Locate the cell with the specified text and output its [x, y] center coordinate. 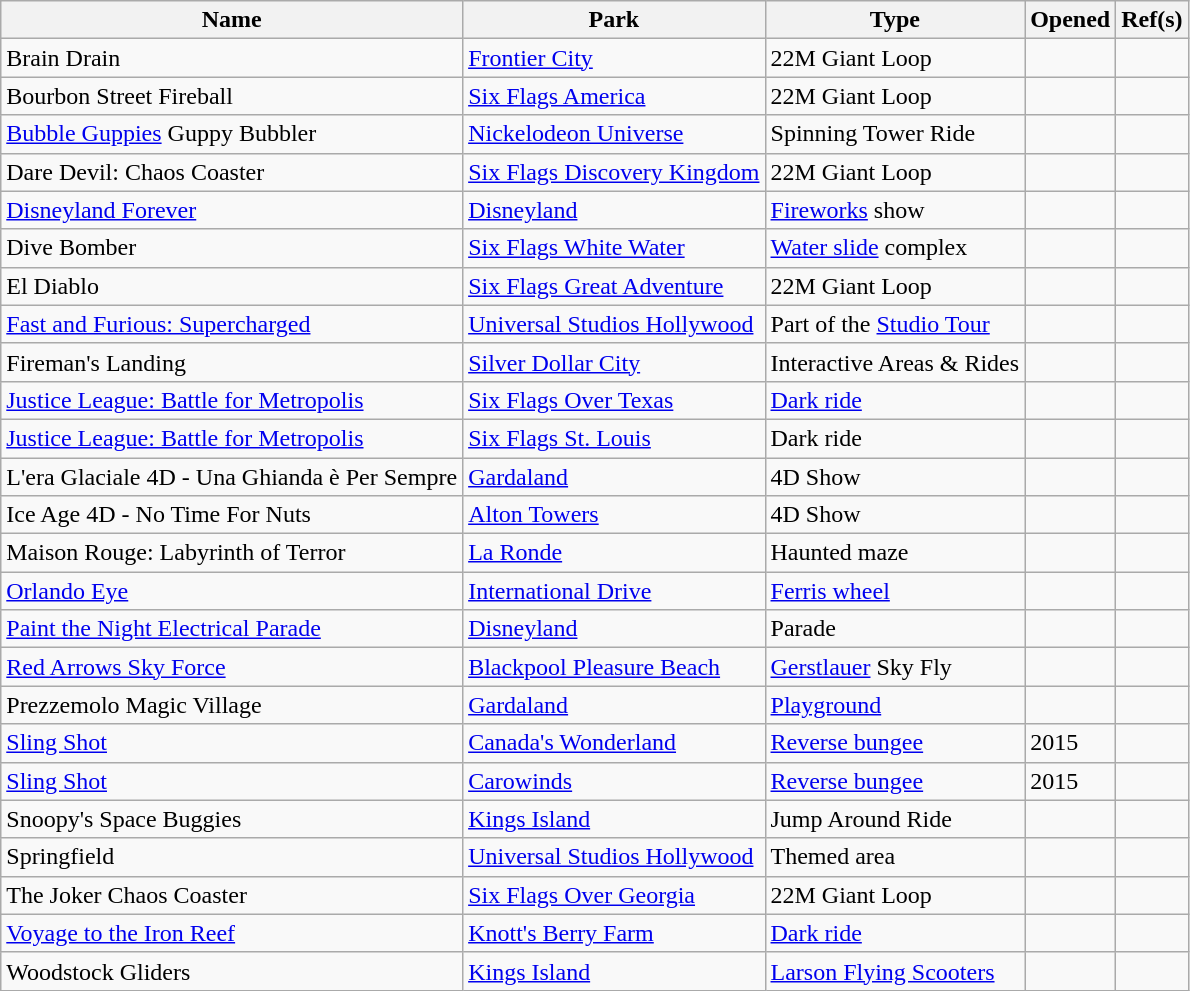
Bubble Guppies Guppy Bubbler [232, 134]
Ref(s) [1152, 20]
Spinning Tower Ride [895, 134]
Dare Devil: Chaos Coaster [232, 172]
Red Arrows Sky Force [232, 667]
Opened [1070, 20]
Dive Bomber [232, 248]
Six Flags Over Texas [614, 400]
Water slide complex [895, 248]
Maison Rouge: Labyrinth of Terror [232, 553]
Canada's Wonderland [614, 743]
Larson Flying Scooters [895, 971]
Type [895, 20]
Fast and Furious: Supercharged [232, 324]
Ice Age 4D - No Time For Nuts [232, 515]
Six Flags Over Georgia [614, 895]
Voyage to the Iron Reef [232, 933]
Jump Around Ride [895, 819]
Carowinds [614, 781]
Frontier City [614, 58]
Parade [895, 629]
El Diablo [232, 286]
Six Flags America [614, 96]
Six Flags White Water [614, 248]
Six Flags Discovery Kingdom [614, 172]
The Joker Chaos Coaster [232, 895]
Park [614, 20]
Blackpool Pleasure Beach [614, 667]
Playground [895, 705]
Snoopy's Space Buggies [232, 819]
L'era Glaciale 4D - Una Ghianda è Per Sempre [232, 477]
Six Flags Great Adventure [614, 286]
Ferris wheel [895, 591]
Orlando Eye [232, 591]
Name [232, 20]
Silver Dollar City [614, 362]
Knott's Berry Farm [614, 933]
Bourbon Street Fireball [232, 96]
Paint the Night Electrical Parade [232, 629]
Woodstock Gliders [232, 971]
Brain Drain [232, 58]
La Ronde [614, 553]
International Drive [614, 591]
Fireman's Landing [232, 362]
Disneyland Forever [232, 210]
Themed area [895, 857]
Fireworks show [895, 210]
Part of the Studio Tour [895, 324]
Nickelodeon Universe [614, 134]
Springfield [232, 857]
Gerstlauer Sky Fly [895, 667]
Prezzemolo Magic Village [232, 705]
Alton Towers [614, 515]
Haunted maze [895, 553]
Interactive Areas & Rides [895, 362]
Six Flags St. Louis [614, 438]
